Pinpoint the cell where the given text exists, returning its (X, Y) midpoint coordinate. 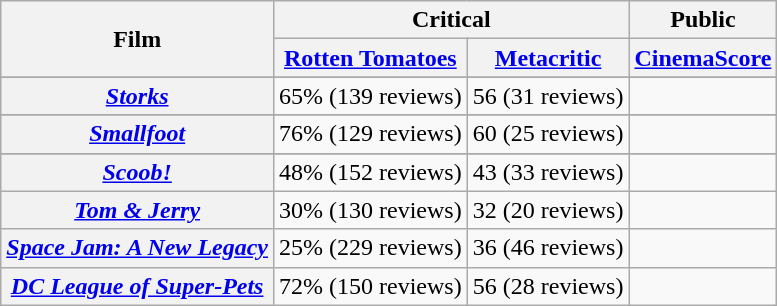
30% (130 reviews) (371, 210)
Critical (452, 20)
Tom & Jerry (138, 210)
72% (150 reviews) (371, 286)
Rotten Tomatoes (371, 58)
DC League of Super-Pets (138, 286)
60 (25 reviews) (548, 134)
Smallfoot (138, 134)
Film (138, 39)
36 (46 reviews) (548, 248)
76% (129 reviews) (371, 134)
56 (31 reviews) (548, 96)
56 (28 reviews) (548, 286)
25% (229 reviews) (371, 248)
Metacritic (548, 58)
32 (20 reviews) (548, 210)
Storks (138, 96)
Public (703, 20)
65% (139 reviews) (371, 96)
43 (33 reviews) (548, 172)
Scoob! (138, 172)
Space Jam: A New Legacy (138, 248)
CinemaScore (703, 58)
48% (152 reviews) (371, 172)
